Identify which cell holds the provided text, then report its [x, y] central coordinate. 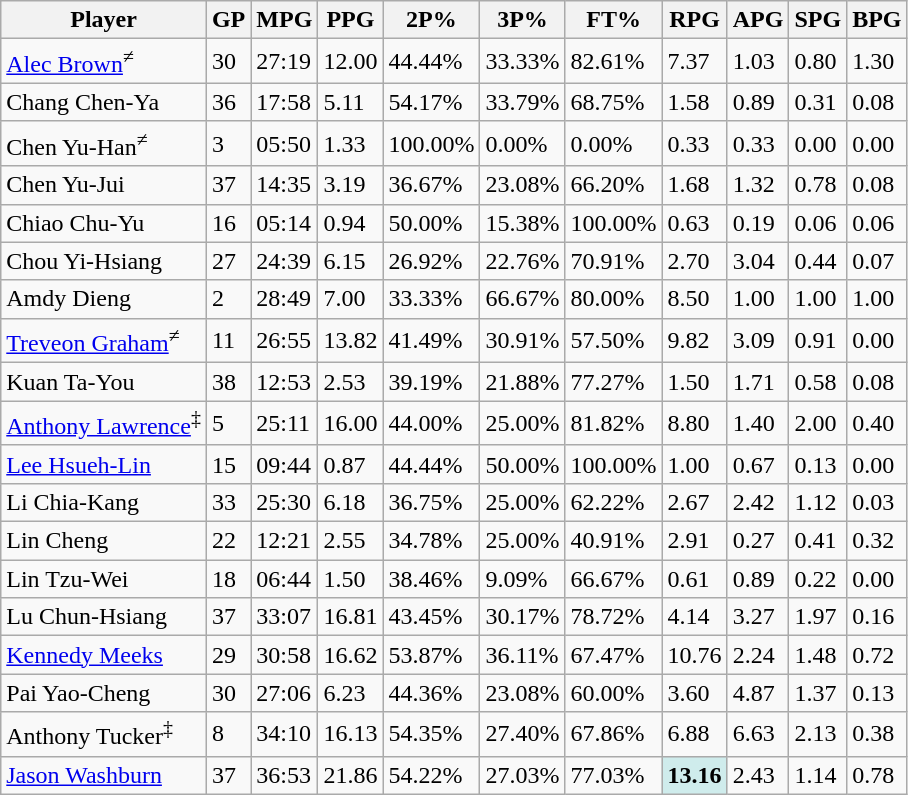
MPG [284, 20]
9.09% [522, 579]
0.19 [758, 223]
57.50% [614, 340]
6.18 [350, 502]
0.31 [818, 102]
Treveon Graham≠ [104, 340]
21.88% [522, 382]
34.78% [432, 541]
29 [228, 655]
1.97 [818, 617]
3.60 [694, 693]
0.32 [877, 541]
Kennedy Meeks [104, 655]
15.38% [522, 223]
Alec Brown≠ [104, 62]
18 [228, 579]
1.58 [694, 102]
16.00 [350, 424]
24:39 [284, 261]
1.71 [758, 382]
36 [228, 102]
0.38 [877, 734]
3.09 [758, 340]
3P% [522, 20]
Amdy Dieng [104, 299]
Chen Yu-Jui [104, 185]
SPG [818, 20]
40.91% [614, 541]
05:14 [284, 223]
0.27 [758, 541]
Chou Yi-Hsiang [104, 261]
6.15 [350, 261]
30.17% [522, 617]
9.82 [694, 340]
0.63 [694, 223]
54.22% [432, 775]
Pai Yao-Cheng [104, 693]
0.91 [818, 340]
5 [228, 424]
2.67 [694, 502]
5.11 [350, 102]
1.68 [694, 185]
Kuan Ta-You [104, 382]
Anthony Lawrence‡ [104, 424]
7.00 [350, 299]
2P% [432, 20]
6.63 [758, 734]
22 [228, 541]
06:44 [284, 579]
1.48 [818, 655]
30:58 [284, 655]
Lin Cheng [104, 541]
78.72% [614, 617]
26.92% [432, 261]
6.23 [350, 693]
2 [228, 299]
1.14 [818, 775]
12:53 [284, 382]
0.72 [877, 655]
16.81 [350, 617]
16.62 [350, 655]
7.37 [694, 62]
1.12 [818, 502]
Lee Hsueh-Lin [104, 464]
70.91% [614, 261]
8.80 [694, 424]
53.87% [432, 655]
44.36% [432, 693]
22.76% [522, 261]
05:50 [284, 144]
13.16 [694, 775]
13.82 [350, 340]
1.03 [758, 62]
2.55 [350, 541]
0.16 [877, 617]
0.94 [350, 223]
54.35% [432, 734]
3.19 [350, 185]
0.40 [877, 424]
36.75% [432, 502]
3.04 [758, 261]
36.67% [432, 185]
0.61 [694, 579]
33:07 [284, 617]
8.50 [694, 299]
8 [228, 734]
1.30 [877, 62]
36:53 [284, 775]
4.14 [694, 617]
82.61% [614, 62]
25:30 [284, 502]
27.40% [522, 734]
APG [758, 20]
0.87 [350, 464]
Chen Yu-Han≠ [104, 144]
21.86 [350, 775]
12:21 [284, 541]
Anthony Tucker‡ [104, 734]
2.42 [758, 502]
0.22 [818, 579]
67.86% [614, 734]
28:49 [284, 299]
3 [228, 144]
67.47% [614, 655]
25:11 [284, 424]
3.27 [758, 617]
12.00 [350, 62]
33.79% [522, 102]
33 [228, 502]
Chiao Chu-Yu [104, 223]
1.37 [818, 693]
FT% [614, 20]
27:19 [284, 62]
GP [228, 20]
60.00% [614, 693]
36.11% [522, 655]
16.13 [350, 734]
77.27% [614, 382]
2.24 [758, 655]
1.32 [758, 185]
14:35 [284, 185]
0.41 [818, 541]
0.44 [818, 261]
81.82% [614, 424]
11 [228, 340]
6.88 [694, 734]
27.03% [522, 775]
66.20% [614, 185]
Player [104, 20]
Chang Chen-Ya [104, 102]
0.67 [758, 464]
2.00 [818, 424]
80.00% [614, 299]
54.17% [432, 102]
Li Chia-Kang [104, 502]
0.03 [877, 502]
39.19% [432, 382]
BPG [877, 20]
2.13 [818, 734]
1.40 [758, 424]
44.00% [432, 424]
09:44 [284, 464]
4.87 [758, 693]
16 [228, 223]
Lin Tzu-Wei [104, 579]
0.07 [877, 261]
38.46% [432, 579]
27:06 [284, 693]
27 [228, 261]
43.45% [432, 617]
Lu Chun-Hsiang [104, 617]
17:58 [284, 102]
34:10 [284, 734]
2.53 [350, 382]
0.80 [818, 62]
1.33 [350, 144]
15 [228, 464]
38 [228, 382]
10.76 [694, 655]
77.03% [614, 775]
26:55 [284, 340]
2.43 [758, 775]
2.91 [694, 541]
Jason Washburn [104, 775]
62.22% [614, 502]
41.49% [432, 340]
PPG [350, 20]
2.70 [694, 261]
68.75% [614, 102]
RPG [694, 20]
30.91% [522, 340]
0.58 [818, 382]
